Extract the (X, Y) coordinate from the center of the cell holding the provided text.  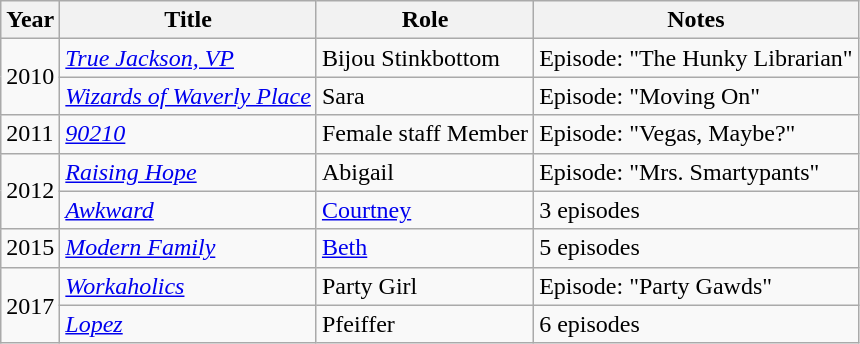
Title (188, 20)
Raising Hope (188, 172)
5 episodes (696, 248)
Abigail (424, 172)
2010 (30, 77)
2012 (30, 191)
Episode: "Vegas, Maybe?" (696, 134)
Workaholics (188, 286)
6 episodes (696, 324)
Bijou Stinkbottom (424, 58)
90210 (188, 134)
Party Girl (424, 286)
2011 (30, 134)
Episode: "The Hunky Librarian" (696, 58)
Episode: "Party Gawds" (696, 286)
True Jackson, VP (188, 58)
Episode: "Mrs. Smartypants" (696, 172)
Year (30, 20)
2015 (30, 248)
Role (424, 20)
Notes (696, 20)
Episode: "Moving On" (696, 96)
Lopez (188, 324)
Beth (424, 248)
2017 (30, 305)
Courtney (424, 210)
3 episodes (696, 210)
Awkward (188, 210)
Sara (424, 96)
Female staff Member (424, 134)
Modern Family (188, 248)
Pfeiffer (424, 324)
Wizards of Waverly Place (188, 96)
